Provide the [X, Y] coordinate of the cell's center where the given text is located.  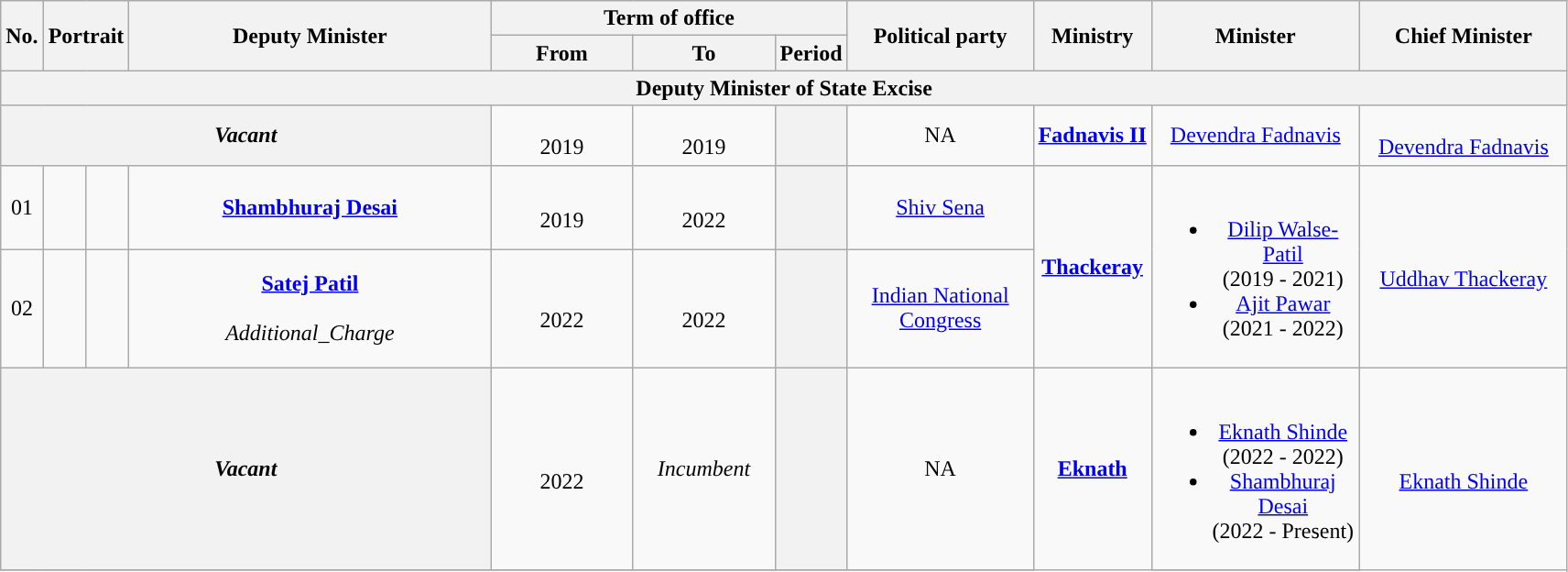
No. [22, 36]
Deputy Minister [310, 36]
Fadnavis II [1092, 136]
01 [22, 207]
Ministry [1092, 36]
Satej Patil Additional_Charge [310, 309]
Dilip Walse-Patil(2019 - 2021)Ajit Pawar (2021 - 2022) [1255, 266]
Shiv Sena [940, 207]
Eknath [1092, 469]
Incumbent [703, 469]
Political party [940, 36]
02 [22, 309]
Period [811, 53]
Shambhuraj Desai [310, 207]
From [562, 53]
Uddhav Thackeray [1464, 266]
Minister [1255, 36]
Indian National Congress [940, 309]
Thackeray [1092, 266]
Deputy Minister of State Excise [784, 88]
To [703, 53]
Portrait [86, 36]
Eknath Shinde(2022 - 2022)Shambhuraj Desai (2022 - Present) [1255, 469]
Eknath Shinde [1464, 469]
Term of office [669, 18]
Chief Minister [1464, 36]
